Detect which cell encompasses the target text, then output its [x, y] center coordinate. 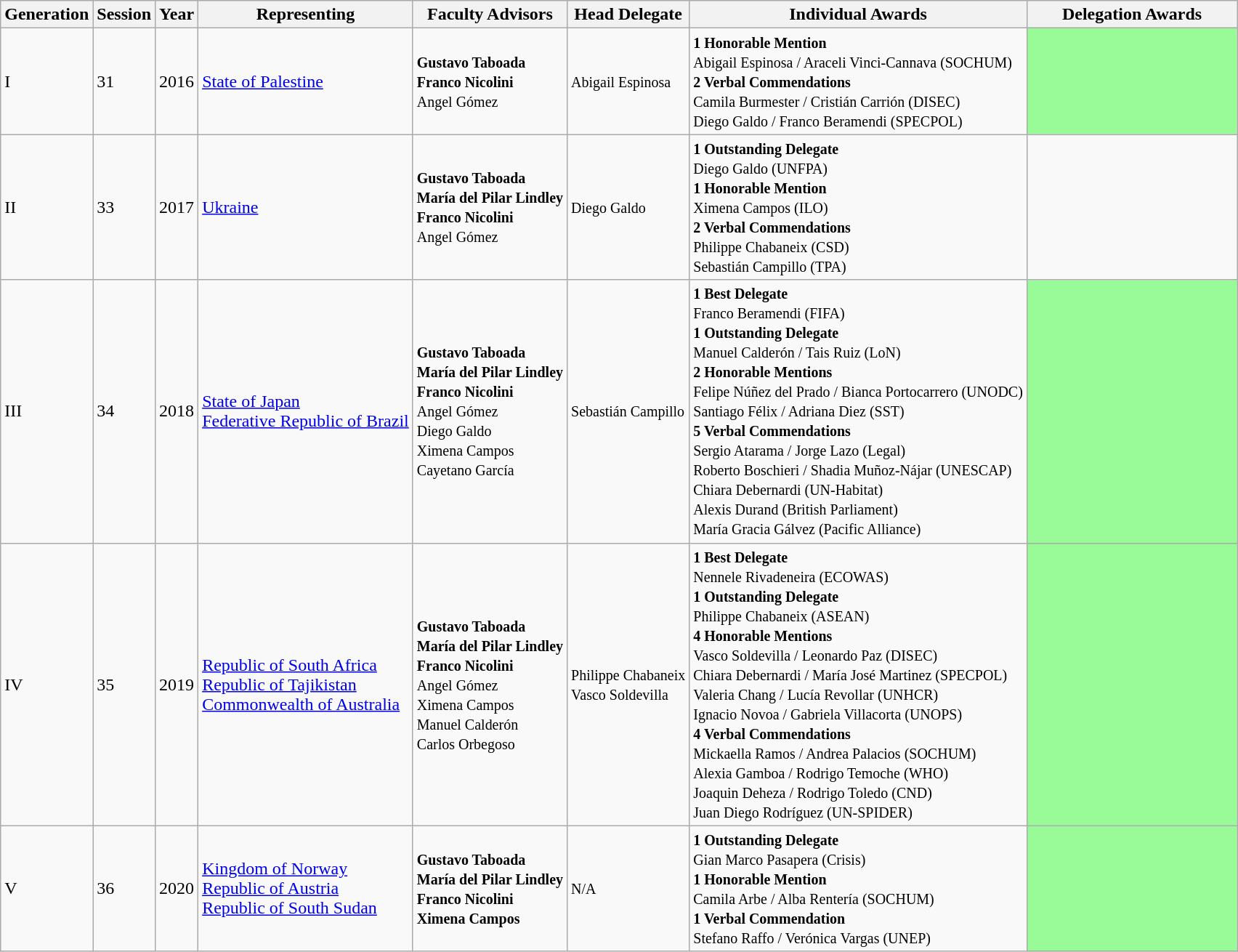
Kingdom of Norway Republic of Austria Republic of South Sudan [306, 888]
I [46, 81]
IV [46, 685]
Year [177, 15]
Gustavo TaboadaMaría del Pilar LindleyFranco NicoliniAngel GómezDiego GaldoXimena CamposCayetano García [490, 411]
36 [124, 888]
1 Outstanding DelegateDiego Galdo (UNFPA)1 Honorable MentionXimena Campos (ILO)2 Verbal CommendationsPhilippe Chabaneix (CSD)Sebastián Campillo (TPA) [859, 207]
34 [124, 411]
Gustavo TaboadaMaría del Pilar LindleyFranco NicoliniAngel GómezXimena CamposManuel CalderónCarlos Orbegoso [490, 685]
31 [124, 81]
Generation [46, 15]
Individual Awards [859, 15]
35 [124, 685]
State of Japan Federative Republic of Brazil [306, 411]
Gustavo TaboadaFranco NicoliniAngel Gómez [490, 81]
Ukraine [306, 207]
Delegation Awards [1132, 15]
Gustavo TaboadaMaría del Pilar LindleyFranco NicoliniXimena Campos [490, 888]
Diego Galdo [628, 207]
Sebastián Campillo [628, 411]
II [46, 207]
2017 [177, 207]
2018 [177, 411]
2020 [177, 888]
Representing [306, 15]
Session [124, 15]
V [46, 888]
Faculty Advisors [490, 15]
2016 [177, 81]
Philippe ChabaneixVasco Soldevilla [628, 685]
2019 [177, 685]
Abigail Espinosa [628, 81]
N/A [628, 888]
Republic of South Africa Republic of Tajikistan Commonwealth of Australia [306, 685]
III [46, 411]
33 [124, 207]
Gustavo TaboadaMaría del Pilar LindleyFranco NicoliniAngel Gómez [490, 207]
State of Palestine [306, 81]
Head Delegate [628, 15]
